Pinpoint the cell where the given text exists, returning its (x, y) midpoint coordinate. 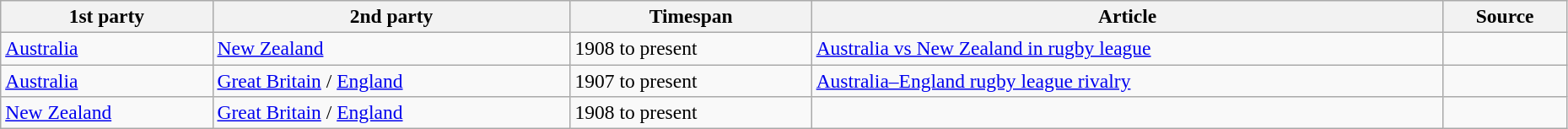
Article (1127, 16)
Timespan (691, 16)
Australia vs New Zealand in rugby league (1127, 48)
1907 to present (691, 80)
Australia–England rugby league rivalry (1127, 80)
Source (1505, 16)
2nd party (391, 16)
1st party (106, 16)
